Search for the cell housing the specified text and yield its [x, y] center coordinate. 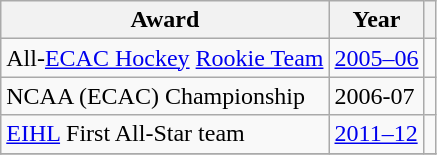
EIHL First All-Star team [165, 134]
All-ECAC Hockey Rookie Team [165, 58]
2011–12 [376, 134]
Award [165, 20]
2006-07 [376, 96]
Year [376, 20]
2005–06 [376, 58]
NCAA (ECAC) Championship [165, 96]
